Pinpoint the cell where the given text exists, returning its (X, Y) midpoint coordinate. 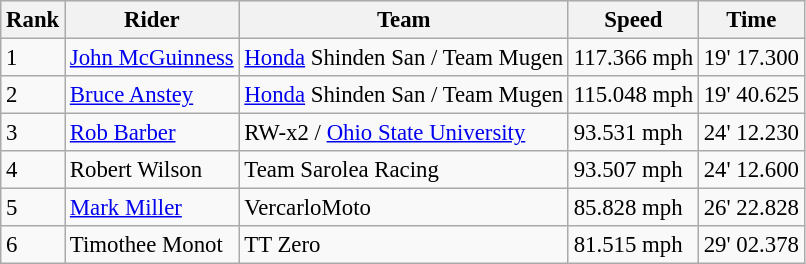
6 (33, 245)
Team (404, 20)
Time (751, 20)
RW-x2 / Ohio State University (404, 133)
1 (33, 58)
Rank (33, 20)
Rider (152, 20)
93.531 mph (633, 133)
Bruce Anstey (152, 95)
81.515 mph (633, 245)
26' 22.828 (751, 208)
85.828 mph (633, 208)
24' 12.600 (751, 170)
4 (33, 170)
Rob Barber (152, 133)
5 (33, 208)
3 (33, 133)
VercarloMoto (404, 208)
29' 02.378 (751, 245)
2 (33, 95)
Speed (633, 20)
Robert Wilson (152, 170)
19' 40.625 (751, 95)
TT Zero (404, 245)
24' 12.230 (751, 133)
93.507 mph (633, 170)
115.048 mph (633, 95)
117.366 mph (633, 58)
19' 17.300 (751, 58)
Mark Miller (152, 208)
Team Sarolea Racing (404, 170)
John McGuinness (152, 58)
Timothee Monot (152, 245)
